Output the [X, Y] coordinate of the center of the cell containing the given text.  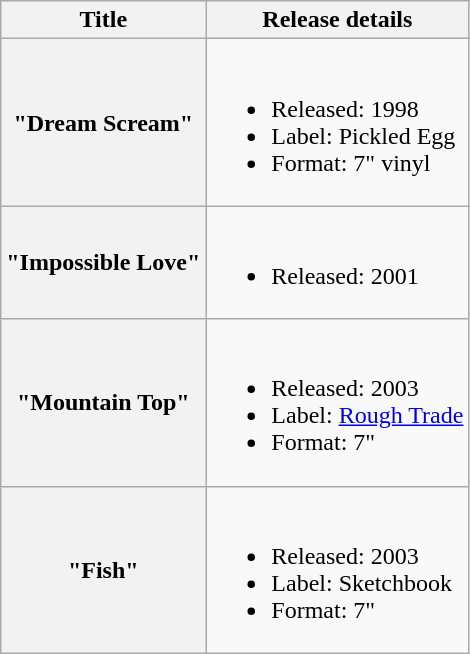
Released: 2003Label: Rough TradeFormat: 7" [338, 402]
Released: 2003Label: SketchbookFormat: 7" [338, 570]
"Impossible Love" [104, 262]
"Dream Scream" [104, 122]
Release details [338, 20]
"Fish" [104, 570]
"Mountain Top" [104, 402]
Released: 1998Label: Pickled EggFormat: 7" vinyl [338, 122]
Released: 2001 [338, 262]
Title [104, 20]
